Identify which cell holds the provided text, then report its (X, Y) central coordinate. 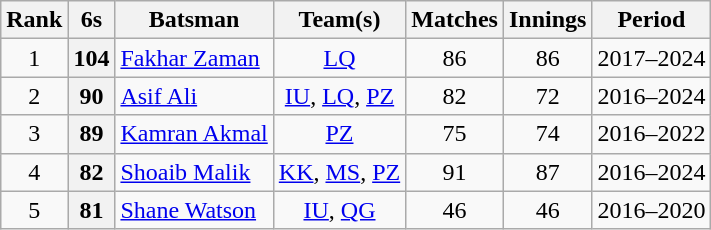
Fakhar Zaman (194, 58)
PZ (339, 134)
IU, QG (339, 210)
87 (547, 172)
90 (92, 96)
Rank (34, 20)
2016–2022 (652, 134)
75 (455, 134)
Asif Ali (194, 96)
89 (92, 134)
Shane Watson (194, 210)
KK, MS, PZ (339, 172)
6s (92, 20)
2 (34, 96)
104 (92, 58)
2016–2020 (652, 210)
IU, LQ, PZ (339, 96)
Innings (547, 20)
Kamran Akmal (194, 134)
Batsman (194, 20)
74 (547, 134)
Matches (455, 20)
1 (34, 58)
4 (34, 172)
Team(s) (339, 20)
72 (547, 96)
81 (92, 210)
2017–2024 (652, 58)
3 (34, 134)
91 (455, 172)
5 (34, 210)
LQ (339, 58)
Period (652, 20)
Shoaib Malik (194, 172)
